Return [x, y] of the center of cell containing provided text 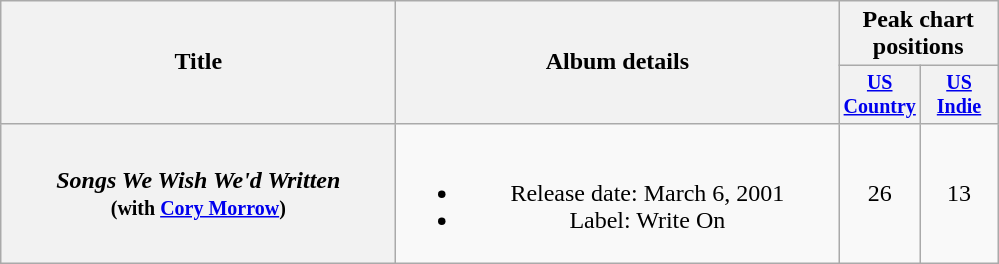
US Indie [960, 94]
Songs We Wish We'd Written(with Cory Morrow) [198, 193]
26 [880, 193]
13 [960, 193]
Album details [618, 62]
Peak chart positions [918, 34]
Title [198, 62]
Release date: March 6, 2001Label: Write On [618, 193]
US Country [880, 94]
